Detect which cell encompasses the target text, then output its [x, y] center coordinate. 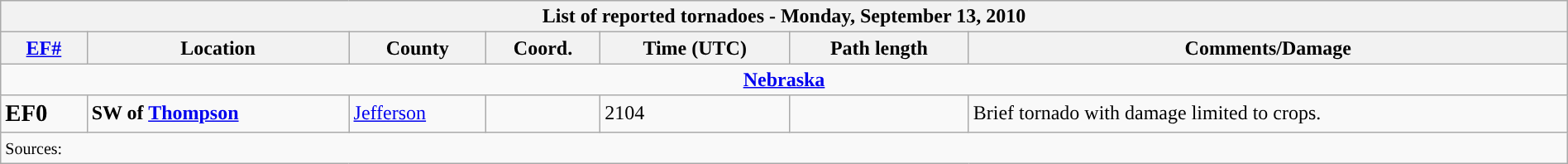
Path length [879, 48]
Nebraska [784, 80]
Brief tornado with damage limited to crops. [1268, 113]
County [417, 48]
Sources: [784, 147]
Comments/Damage [1268, 48]
Time (UTC) [695, 48]
Coord. [543, 48]
EF0 [44, 113]
Location [218, 48]
SW of Thompson [218, 113]
EF# [44, 48]
2104 [695, 113]
Jefferson [417, 113]
List of reported tornadoes - Monday, September 13, 2010 [784, 17]
